Output the [X, Y] coordinate of the center of the cell containing the given text.  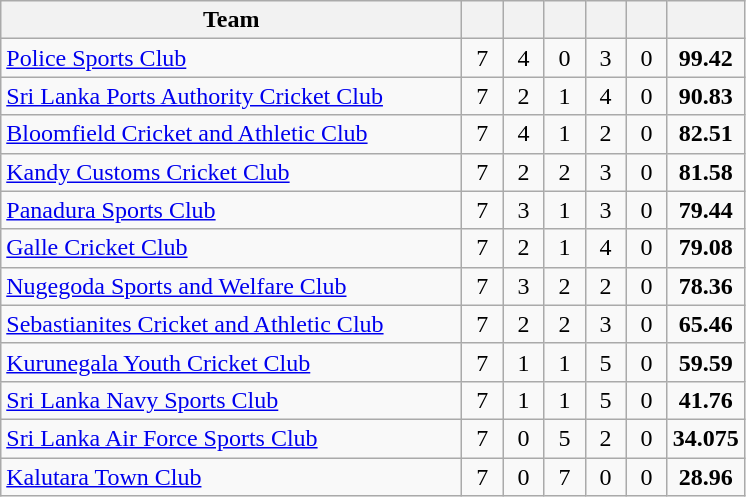
Kurunegala Youth Cricket Club [232, 362]
Sri Lanka Navy Sports Club [232, 400]
82.51 [706, 134]
28.96 [706, 477]
34.075 [706, 438]
Nugegoda Sports and Welfare Club [232, 286]
41.76 [706, 400]
Team [232, 20]
99.42 [706, 58]
Sebastianites Cricket and Athletic Club [232, 324]
Police Sports Club [232, 58]
Bloomfield Cricket and Athletic Club [232, 134]
59.59 [706, 362]
Kandy Customs Cricket Club [232, 172]
Sri Lanka Air Force Sports Club [232, 438]
Panadura Sports Club [232, 210]
65.46 [706, 324]
Kalutara Town Club [232, 477]
78.36 [706, 286]
Sri Lanka Ports Authority Cricket Club [232, 96]
90.83 [706, 96]
79.08 [706, 248]
79.44 [706, 210]
Galle Cricket Club [232, 248]
81.58 [706, 172]
